Extract the [x, y] coordinate from the center of the cell holding the provided text.  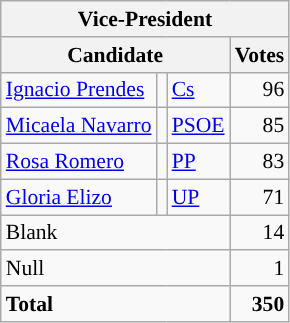
Gloria Elizo [79, 197]
UP [198, 197]
Candidate [116, 55]
85 [260, 126]
14 [260, 233]
Null [116, 269]
Blank [116, 233]
Rosa Romero [79, 162]
Vice-President [146, 19]
350 [260, 304]
96 [260, 90]
Votes [260, 55]
71 [260, 197]
Ignacio Prendes [79, 90]
PSOE [198, 126]
Micaela Navarro [79, 126]
Cs [198, 90]
Total [116, 304]
1 [260, 269]
83 [260, 162]
PP [198, 162]
